For the text-containing cell, return its midpoint in [X, Y] coordinate format. 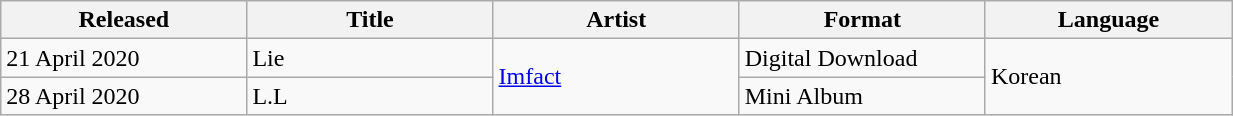
Title [370, 20]
Digital Download [862, 58]
Language [1108, 20]
21 April 2020 [124, 58]
Mini Album [862, 96]
L.L [370, 96]
Imfact [616, 77]
Released [124, 20]
Artist [616, 20]
Format [862, 20]
Korean [1108, 77]
28 April 2020 [124, 96]
Lie [370, 58]
